Detect which cell encompasses the target text, then output its (X, Y) center coordinate. 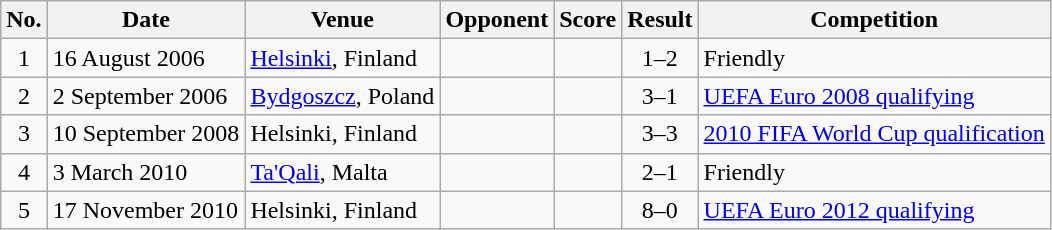
1–2 (660, 58)
17 November 2010 (146, 210)
1 (24, 58)
2 (24, 96)
Competition (874, 20)
UEFA Euro 2008 qualifying (874, 96)
UEFA Euro 2012 qualifying (874, 210)
5 (24, 210)
Score (588, 20)
Date (146, 20)
No. (24, 20)
8–0 (660, 210)
2 September 2006 (146, 96)
4 (24, 172)
Ta'Qali, Malta (342, 172)
3 (24, 134)
2010 FIFA World Cup qualification (874, 134)
Bydgoszcz, Poland (342, 96)
3–3 (660, 134)
Venue (342, 20)
10 September 2008 (146, 134)
Result (660, 20)
16 August 2006 (146, 58)
2–1 (660, 172)
3–1 (660, 96)
Opponent (497, 20)
3 March 2010 (146, 172)
